Provide the (x, y) coordinate of the cell's center where the given text is located.  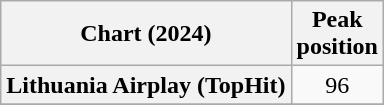
Peakposition (337, 34)
Chart (2024) (146, 34)
Lithuania Airplay (TopHit) (146, 85)
96 (337, 85)
